Identify which cell holds the provided text, then report its (X, Y) central coordinate. 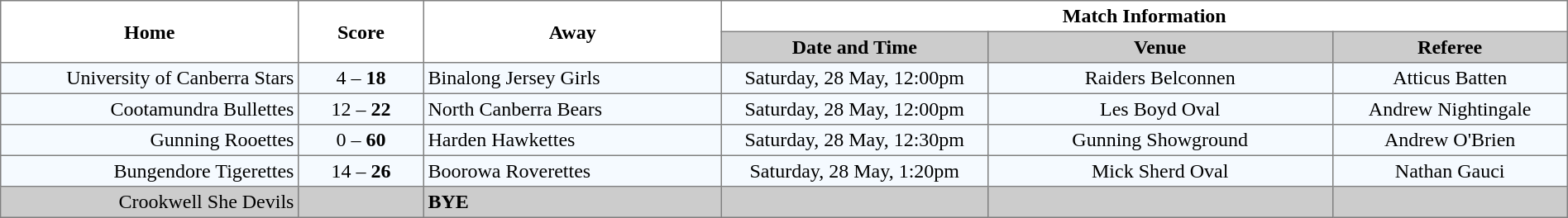
Andrew Nightingale (1450, 109)
Score (361, 31)
Gunning Rooettes (150, 140)
Referee (1450, 47)
North Canberra Bears (572, 109)
Cootamundra Bullettes (150, 109)
Harden Hawkettes (572, 140)
12 – 22 (361, 109)
Bungendore Tigerettes (150, 171)
Saturday, 28 May, 1:20pm (854, 171)
Raiders Belconnen (1159, 78)
Away (572, 31)
BYE (572, 202)
Nathan Gauci (1450, 171)
Gunning Showground (1159, 140)
0 – 60 (361, 140)
Atticus Batten (1450, 78)
Venue (1159, 47)
Les Boyd Oval (1159, 109)
Date and Time (854, 47)
14 – 26 (361, 171)
Saturday, 28 May, 12:30pm (854, 140)
Boorowa Roverettes (572, 171)
University of Canberra Stars (150, 78)
Mick Sherd Oval (1159, 171)
Match Information (1145, 17)
Home (150, 31)
Andrew O'Brien (1450, 140)
Binalong Jersey Girls (572, 78)
Crookwell She Devils (150, 202)
4 – 18 (361, 78)
